Locate the cell with the specified text and output its [x, y] center coordinate. 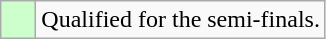
Qualified for the semi-finals. [181, 20]
